From the cell containing the given text, extract its center point as (x, y) coordinate. 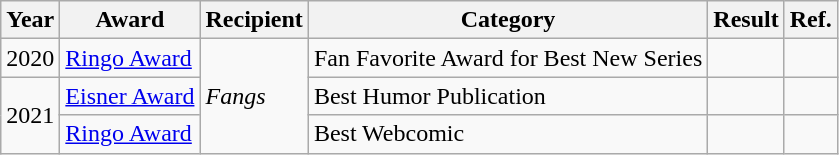
Best Humor Publication (508, 96)
Recipient (254, 20)
Best Webcomic (508, 134)
Fangs (254, 96)
Ref. (810, 20)
Eisner Award (130, 96)
Category (508, 20)
Result (746, 20)
2021 (30, 115)
2020 (30, 58)
Fan Favorite Award for Best New Series (508, 58)
Award (130, 20)
Year (30, 20)
